Detect which cell encompasses the target text, then output its [X, Y] center coordinate. 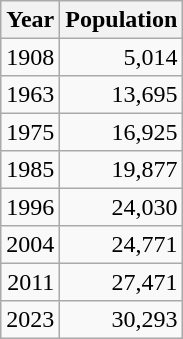
27,471 [122, 282]
2023 [30, 318]
2011 [30, 282]
24,771 [122, 244]
Population [122, 20]
24,030 [122, 206]
13,695 [122, 94]
19,877 [122, 170]
16,925 [122, 132]
5,014 [122, 56]
1975 [30, 132]
1908 [30, 56]
2004 [30, 244]
Year [30, 20]
1985 [30, 170]
30,293 [122, 318]
1963 [30, 94]
1996 [30, 206]
